Capture the cell that displays the provided text and extract its (X, Y) central coordinate. 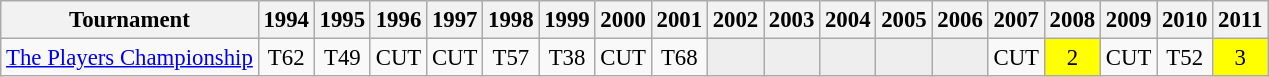
Tournament (130, 20)
2008 (1072, 20)
2002 (735, 20)
2001 (679, 20)
T38 (567, 58)
3 (1240, 58)
2004 (848, 20)
T68 (679, 58)
2011 (1240, 20)
T49 (342, 58)
2010 (1185, 20)
2003 (792, 20)
2000 (623, 20)
1998 (511, 20)
1994 (286, 20)
2009 (1128, 20)
1997 (455, 20)
1995 (342, 20)
The Players Championship (130, 58)
2 (1072, 58)
T52 (1185, 58)
1996 (398, 20)
2006 (960, 20)
2007 (1016, 20)
T57 (511, 58)
T62 (286, 58)
1999 (567, 20)
2005 (904, 20)
